Search for the cell housing the specified text and yield its (X, Y) center coordinate. 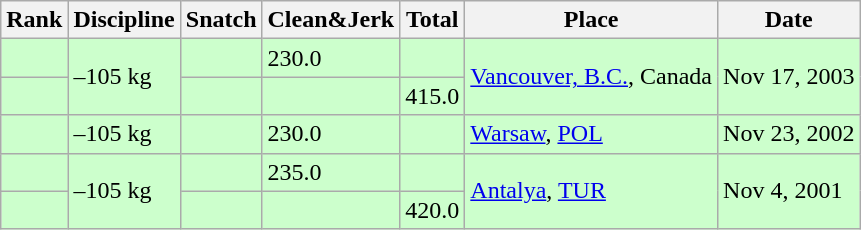
Discipline (124, 20)
Place (592, 20)
420.0 (432, 210)
235.0 (331, 172)
Nov 17, 2003 (789, 77)
Nov 4, 2001 (789, 191)
Antalya, TUR (592, 191)
415.0 (432, 96)
Nov 23, 2002 (789, 134)
Snatch (221, 20)
Warsaw, POL (592, 134)
Total (432, 20)
Rank (34, 20)
Date (789, 20)
Clean&Jerk (331, 20)
Vancouver, B.C., Canada (592, 77)
